Determine the (x, y) coordinate at the center of the cell enclosing the given text.  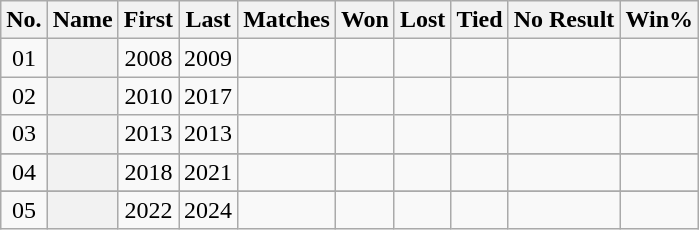
No. (24, 20)
Win% (660, 20)
03 (24, 134)
First (148, 20)
Name (82, 20)
No Result (564, 20)
02 (24, 96)
2010 (148, 96)
2024 (208, 210)
2017 (208, 96)
Lost (422, 20)
04 (24, 172)
01 (24, 58)
2021 (208, 172)
05 (24, 210)
Tied (480, 20)
Last (208, 20)
2008 (148, 58)
2022 (148, 210)
Won (364, 20)
2018 (148, 172)
Matches (287, 20)
2009 (208, 58)
